Provide the (X, Y) coordinate of the cell's center where the given text is located.  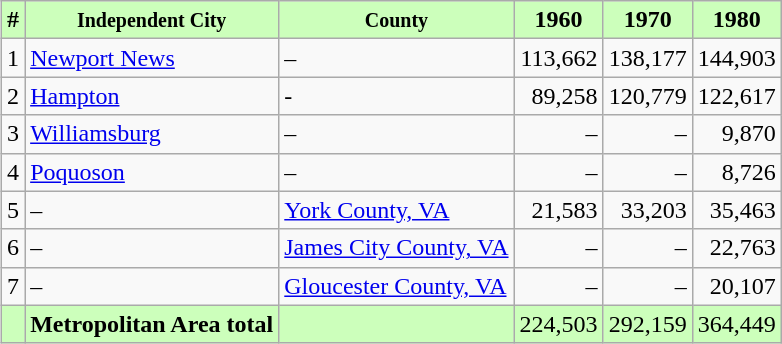
8,726 (736, 172)
364,449 (736, 324)
89,258 (558, 96)
1 (14, 58)
292,159 (648, 324)
York County, VA (396, 210)
Poquoson (152, 172)
9,870 (736, 134)
2 (14, 96)
Metropolitan Area total (152, 324)
1970 (648, 20)
5 (14, 210)
County (396, 20)
20,107 (736, 286)
Gloucester County, VA (396, 286)
Hampton (152, 96)
138,177 (648, 58)
7 (14, 286)
113,662 (558, 58)
35,463 (736, 210)
22,763 (736, 248)
144,903 (736, 58)
224,503 (558, 324)
- (396, 96)
120,779 (648, 96)
21,583 (558, 210)
122,617 (736, 96)
Williamsburg (152, 134)
3 (14, 134)
# (14, 20)
1980 (736, 20)
33,203 (648, 210)
James City County, VA (396, 248)
4 (14, 172)
Independent City (152, 20)
Newport News (152, 58)
6 (14, 248)
1960 (558, 20)
